Find where the given text appears and provide that cell's center as [x, y] coordinate. 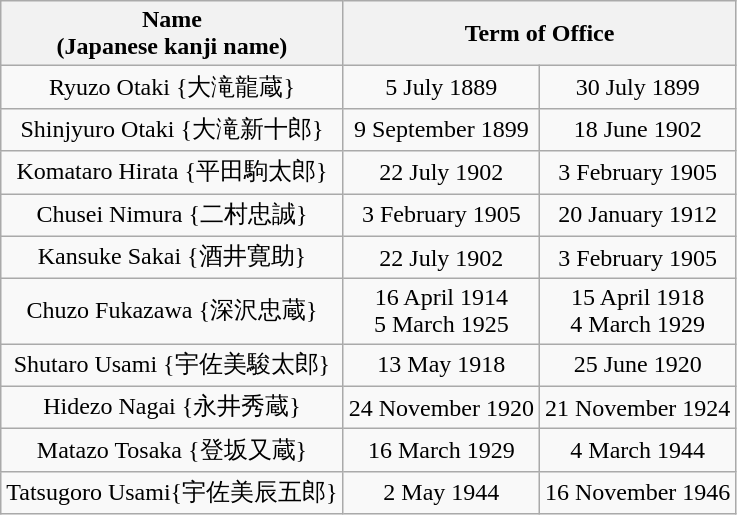
Hidezo Nagai {永井秀蔵} [172, 408]
16 March 1929 [441, 450]
15 April 19184 March 1929 [638, 312]
Chusei Nimura {二村忠誠} [172, 216]
25 June 1920 [638, 366]
Komataro Hirata {平田駒太郎} [172, 172]
20 January 1912 [638, 216]
Shinjyuro Otaki {大滝新十郎} [172, 130]
Name(Japanese kanji name) [172, 34]
13 May 1918 [441, 366]
4 March 1944 [638, 450]
9 September 1899 [441, 130]
Chuzo Fukazawa {深沢忠蔵} [172, 312]
16 November 1946 [638, 492]
Term of Office [540, 34]
Ryuzo Otaki {大滝龍蔵} [172, 88]
24 November 1920 [441, 408]
30 July 1899 [638, 88]
Matazo Tosaka {登坂又蔵} [172, 450]
21 November 1924 [638, 408]
Tatsugoro Usami{宇佐美辰五郎} [172, 492]
2 May 1944 [441, 492]
Shutaro Usami {宇佐美駿太郎} [172, 366]
16 April 19145 March 1925 [441, 312]
Kansuke Sakai {酒井寛助} [172, 258]
18 June 1902 [638, 130]
5 July 1889 [441, 88]
